Scan for the cell matching the given text and deliver its [X, Y] coordinate at center. 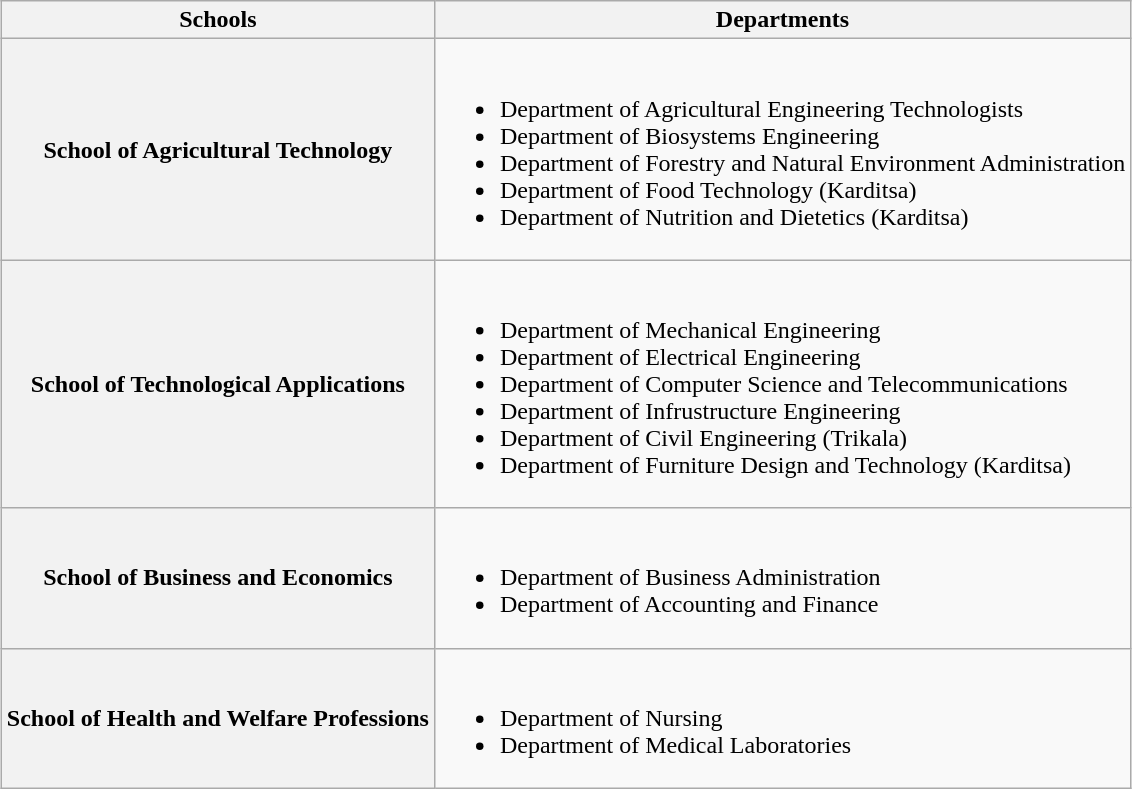
School of Agricultural Technology [218, 150]
School of Business and Economics [218, 578]
Department of NursingDepartment of Medical Laboratories [782, 718]
Departments [782, 20]
School of Health and Welfare Professions [218, 718]
Department of Business AdministrationDepartment of Accounting and Finance [782, 578]
Schools [218, 20]
School of Technological Applications [218, 384]
